Output the (X, Y) coordinate of the center of the cell containing the given text.  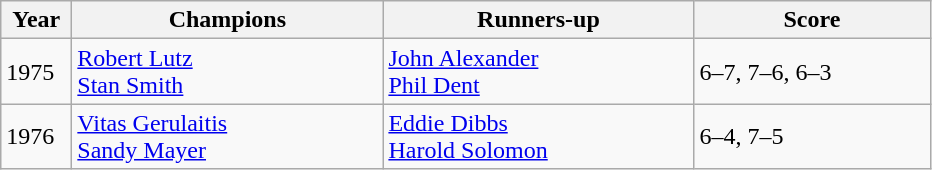
6–7, 7–6, 6–3 (812, 72)
Year (36, 20)
Runners-up (538, 20)
1975 (36, 72)
Vitas Gerulaitis Sandy Mayer (228, 136)
Champions (228, 20)
Eddie Dibbs Harold Solomon (538, 136)
6–4, 7–5 (812, 136)
1976 (36, 136)
John Alexander Phil Dent (538, 72)
Score (812, 20)
Robert Lutz Stan Smith (228, 72)
